Determine the (X, Y) coordinate at the center of the cell enclosing the given text.  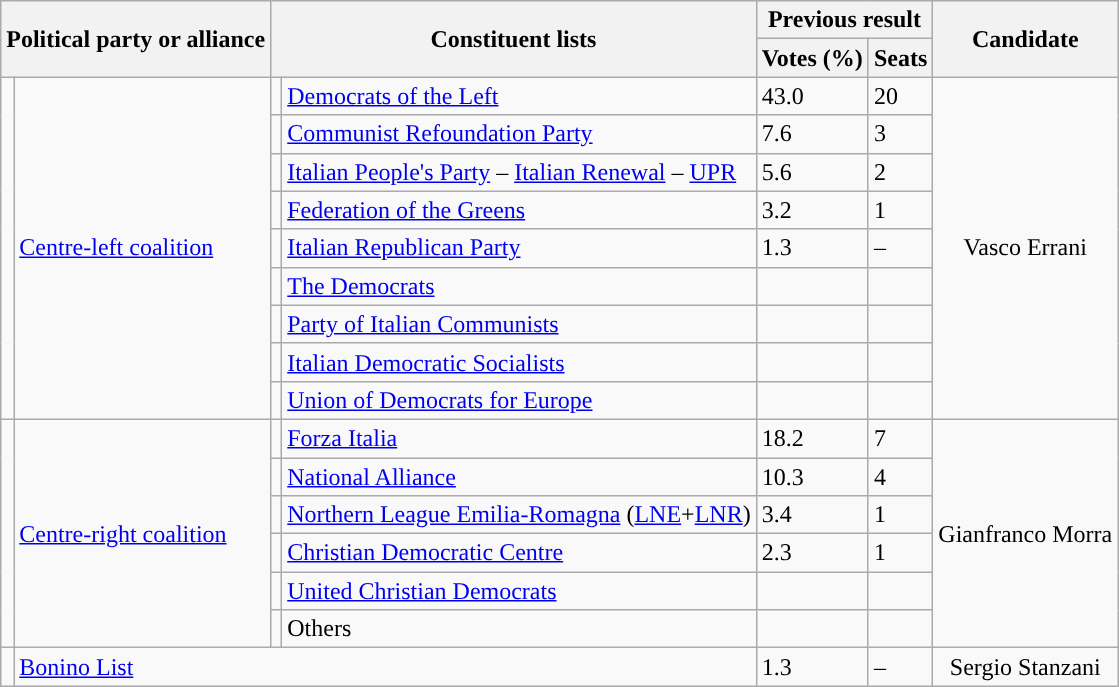
National Alliance (519, 477)
Party of Italian Communists (519, 324)
43.0 (812, 96)
4 (900, 477)
Seats (900, 58)
Northern League Emilia-Romagna (LNE+LNR) (519, 515)
10.3 (812, 477)
Centre-right coalition (142, 533)
2.3 (812, 553)
Italian People's Party – Italian Renewal – UPR (519, 172)
The Democrats (519, 286)
Bonino List (385, 667)
Others (519, 629)
Gianfranco Morra (1026, 533)
Union of Democrats for Europe (519, 400)
Italian Republican Party (519, 248)
3.2 (812, 210)
3 (900, 134)
Italian Democratic Socialists (519, 362)
5.6 (812, 172)
Christian Democratic Centre (519, 553)
2 (900, 172)
Democrats of the Left (519, 96)
Constituent lists (514, 39)
Political party or alliance (136, 39)
20 (900, 96)
Centre-left coalition (142, 248)
Vasco Errani (1026, 248)
Federation of the Greens (519, 210)
Candidate (1026, 39)
Votes (%) (812, 58)
Previous result (844, 20)
7 (900, 438)
Sergio Stanzani (1026, 667)
United Christian Democrats (519, 591)
18.2 (812, 438)
3.4 (812, 515)
7.6 (812, 134)
Communist Refoundation Party (519, 134)
Forza Italia (519, 438)
